Pinpoint the cell where the given text exists, returning its (x, y) midpoint coordinate. 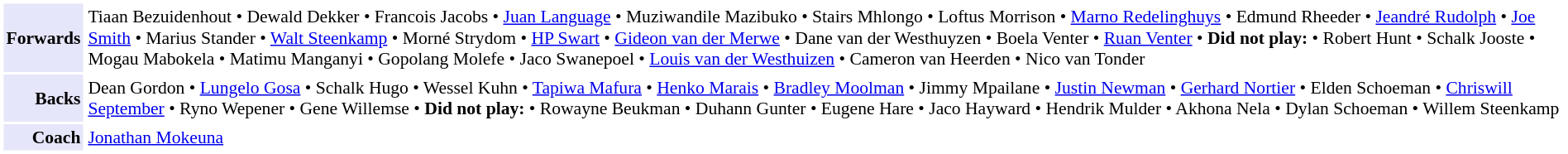
Coach (43, 137)
Jonathan Mokeuna (825, 137)
Backs (43, 98)
Forwards (43, 37)
